Find where the given text appears and provide that cell's center as [x, y] coordinate. 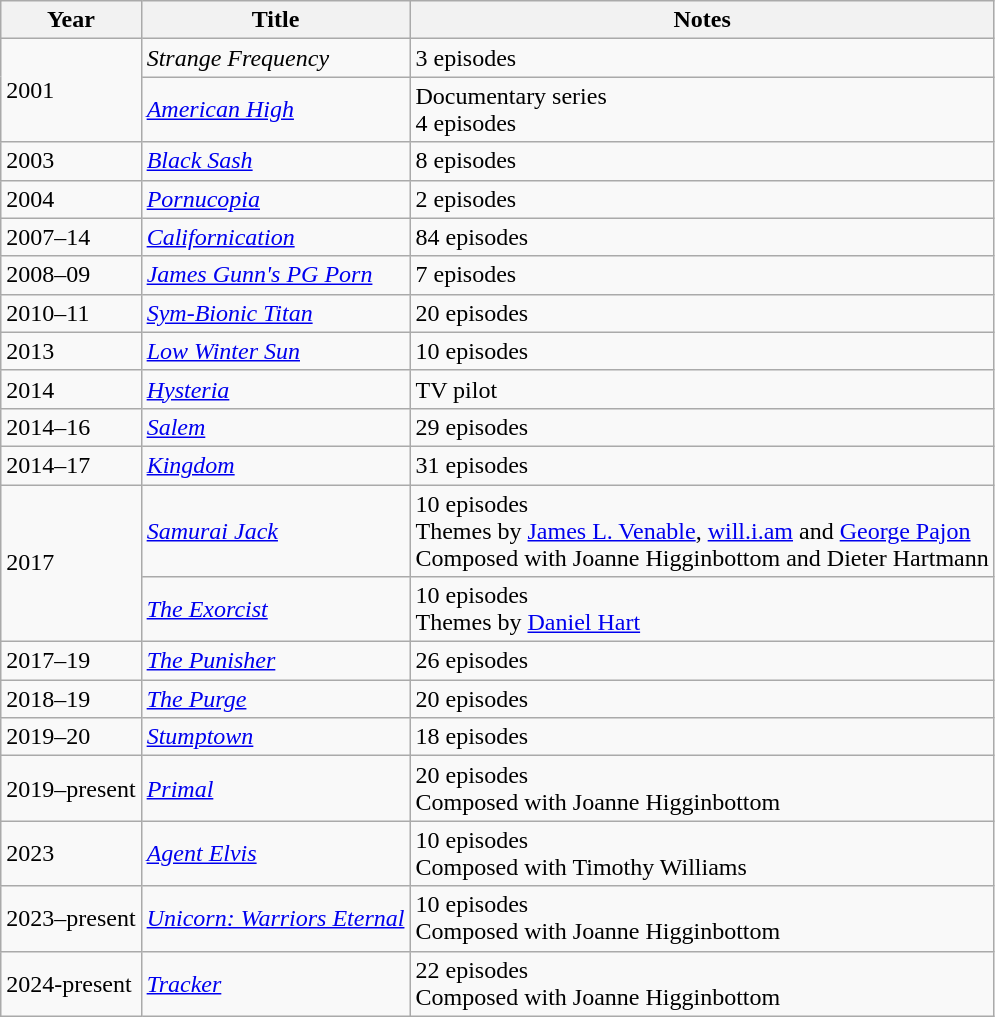
Title [276, 20]
22 episodesComposed with Joanne Higginbottom [702, 984]
TV pilot [702, 389]
Documentary series4 episodes [702, 110]
2010–11 [71, 313]
Agent Elvis [276, 854]
18 episodes [702, 737]
Strange Frequency [276, 58]
The Purge [276, 699]
10 episodesComposed with Timothy Williams [702, 854]
The Punisher [276, 661]
Californication [276, 237]
2014–16 [71, 427]
2013 [71, 351]
Black Sash [276, 161]
Sym-Bionic Titan [276, 313]
2017 [71, 562]
Stumptown [276, 737]
2001 [71, 90]
10 episodes [702, 351]
Hysteria [276, 389]
26 episodes [702, 661]
The Exorcist [276, 610]
2018–19 [71, 699]
10 episodesComposed with Joanne Higginbottom [702, 918]
2014 [71, 389]
31 episodes [702, 465]
7 episodes [702, 275]
2008–09 [71, 275]
James Gunn's PG Porn [276, 275]
2024-present [71, 984]
2003 [71, 161]
2019–present [71, 788]
Salem [276, 427]
29 episodes [702, 427]
2017–19 [71, 661]
Primal [276, 788]
84 episodes [702, 237]
Kingdom [276, 465]
20 episodesComposed with Joanne Higginbottom [702, 788]
2014–17 [71, 465]
Pornucopia [276, 199]
2023–present [71, 918]
3 episodes [702, 58]
Notes [702, 20]
Year [71, 20]
2007–14 [71, 237]
2023 [71, 854]
10 episodesThemes by James L. Venable, will.i.am and George PajonComposed with Joanne Higginbottom and Dieter Hartmann [702, 530]
Tracker [276, 984]
Samurai Jack [276, 530]
2019–20 [71, 737]
Unicorn: Warriors Eternal [276, 918]
10 episodesThemes by Daniel Hart [702, 610]
2 episodes [702, 199]
2004 [71, 199]
8 episodes [702, 161]
American High [276, 110]
Low Winter Sun [276, 351]
